From the cell containing the given text, extract its center point as [X, Y] coordinate. 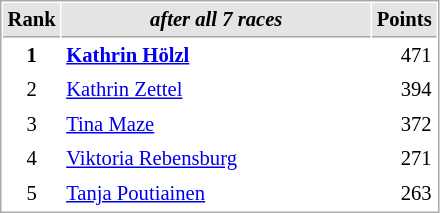
263 [404, 194]
2 [32, 90]
after all 7 races [216, 20]
Points [404, 20]
Kathrin Hölzl [216, 56]
271 [404, 158]
4 [32, 158]
372 [404, 124]
Kathrin Zettel [216, 90]
3 [32, 124]
5 [32, 194]
Tanja Poutiainen [216, 194]
471 [404, 56]
Tina Maze [216, 124]
Viktoria Rebensburg [216, 158]
Rank [32, 20]
1 [32, 56]
394 [404, 90]
